Provide the [X, Y] coordinate of the cell's center where the given text is located.  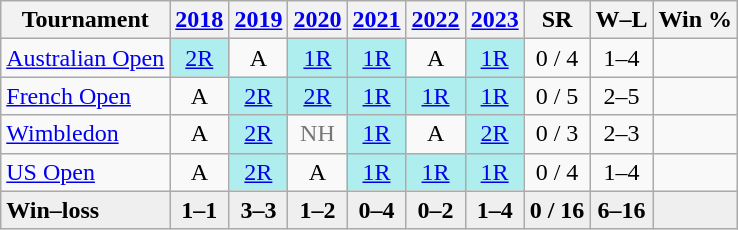
1–2 [318, 210]
0–4 [376, 210]
US Open [86, 172]
W–L [622, 20]
Tournament [86, 20]
SR [557, 20]
2–5 [622, 96]
6–16 [622, 210]
2023 [494, 20]
2018 [200, 20]
3–3 [258, 210]
2020 [318, 20]
0 / 5 [557, 96]
2019 [258, 20]
French Open [86, 96]
0 / 16 [557, 210]
0 / 3 [557, 134]
2–3 [622, 134]
Win % [696, 20]
Australian Open [86, 58]
NH [318, 134]
1–1 [200, 210]
2022 [436, 20]
Wimbledon [86, 134]
0–2 [436, 210]
Win–loss [86, 210]
2021 [376, 20]
